Detect which cell encompasses the target text, then output its [X, Y] center coordinate. 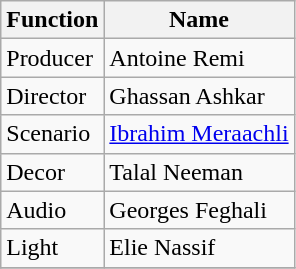
Ghassan Ashkar [199, 96]
Antoine Remi [199, 58]
Director [52, 96]
Function [52, 20]
Light [52, 248]
Scenario [52, 134]
Ibrahim Meraachli [199, 134]
Elie Nassif [199, 248]
Georges Feghali [199, 210]
Talal Neeman [199, 172]
Name [199, 20]
Audio [52, 210]
Decor [52, 172]
Producer [52, 58]
